Search for the cell housing the specified text and yield its [X, Y] center coordinate. 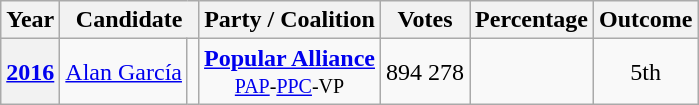
894 278 [426, 72]
Votes [426, 20]
Candidate [130, 20]
Year [30, 20]
Percentage [532, 20]
5th [645, 72]
Party / Coalition [290, 20]
Alan García [124, 72]
Outcome [645, 20]
2016 [30, 72]
Popular AlliancePAP-PPC-VP [290, 72]
